For the text-containing cell, return its midpoint in (X, Y) coordinate format. 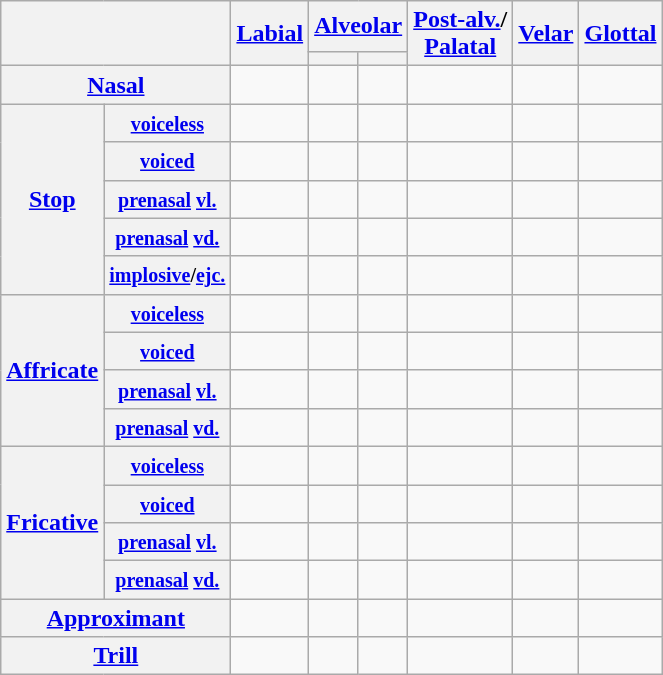
Labial (270, 34)
Velar (546, 34)
Stop (52, 199)
Nasal (116, 85)
Approximant (116, 618)
Fricative (52, 522)
implosive/ejc. (168, 275)
Glottal (620, 34)
Trill (116, 656)
Alveolar (358, 26)
Post-alv./Palatal (460, 34)
Affricate (52, 370)
